Detect which cell encompasses the target text, then output its (x, y) center coordinate. 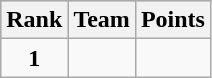
Points (172, 20)
Team (102, 20)
Rank (34, 20)
1 (34, 58)
